Find where the given text appears and provide that cell's center as [x, y] coordinate. 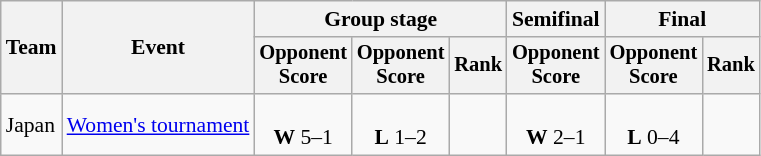
L 1–2 [400, 124]
W 2–1 [556, 124]
Team [32, 48]
L 0–4 [654, 124]
Group stage [380, 19]
Event [158, 48]
Final [682, 19]
Japan [32, 124]
Women's tournament [158, 124]
Semifinal [556, 19]
W 5–1 [302, 124]
